For the text-containing cell, return its midpoint in (x, y) coordinate format. 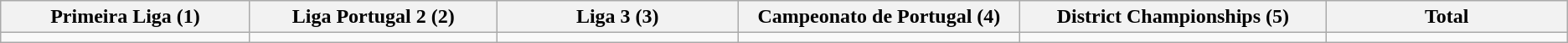
Liga 3 (3) (617, 17)
Total (1447, 17)
District Championships (5) (1173, 17)
Campeonato de Portugal (4) (879, 17)
Primeira Liga (1) (126, 17)
Liga Portugal 2 (2) (374, 17)
